Find where the given text appears and provide that cell's center as [x, y] coordinate. 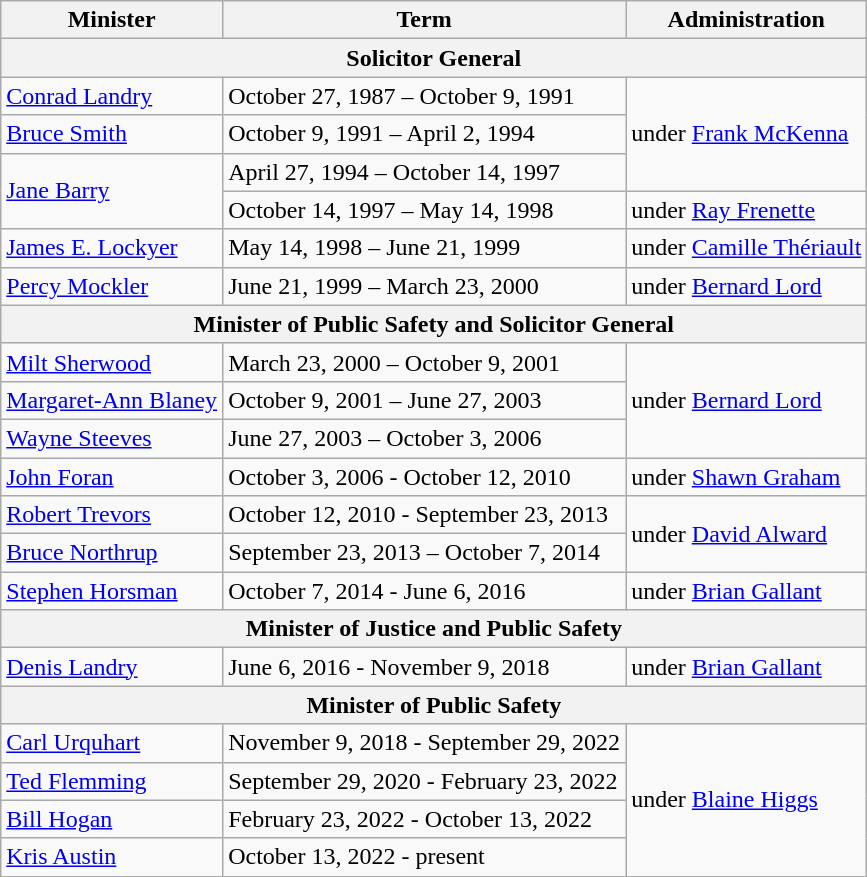
under David Alward [746, 534]
October 12, 2010 - September 23, 2013 [424, 515]
October 14, 1997 – May 14, 1998 [424, 210]
under Blaine Higgs [746, 800]
Jane Barry [112, 191]
February 23, 2022 - October 13, 2022 [424, 819]
September 29, 2020 - February 23, 2022 [424, 781]
September 23, 2013 – October 7, 2014 [424, 553]
under Frank McKenna [746, 134]
Bill Hogan [112, 819]
Minister of Justice and Public Safety [434, 629]
November 9, 2018 - September 29, 2022 [424, 743]
Bruce Smith [112, 134]
October 7, 2014 - June 6, 2016 [424, 591]
Denis Landry [112, 667]
Minister [112, 20]
Minister of Public Safety [434, 705]
under Camille Thériault [746, 248]
under Shawn Graham [746, 477]
Administration [746, 20]
John Foran [112, 477]
Conrad Landry [112, 96]
Ted Flemming [112, 781]
Wayne Steeves [112, 438]
May 14, 1998 – June 21, 1999 [424, 248]
Kris Austin [112, 857]
Robert Trevors [112, 515]
Carl Urquhart [112, 743]
Milt Sherwood [112, 362]
March 23, 2000 – October 9, 2001 [424, 362]
Percy Mockler [112, 286]
June 21, 1999 – March 23, 2000 [424, 286]
October 9, 1991 – April 2, 1994 [424, 134]
October 13, 2022 - present [424, 857]
October 9, 2001 – June 27, 2003 [424, 400]
October 3, 2006 - October 12, 2010 [424, 477]
Bruce Northrup [112, 553]
Stephen Horsman [112, 591]
April 27, 1994 – October 14, 1997 [424, 172]
Margaret-Ann Blaney [112, 400]
June 27, 2003 – October 3, 2006 [424, 438]
James E. Lockyer [112, 248]
Minister of Public Safety and Solicitor General [434, 324]
October 27, 1987 – October 9, 1991 [424, 96]
Term [424, 20]
June 6, 2016 - November 9, 2018 [424, 667]
Solicitor General [434, 58]
under Ray Frenette [746, 210]
